Search for the cell housing the specified text and yield its (x, y) center coordinate. 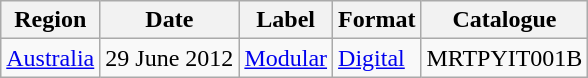
Australia (50, 58)
Catalogue (504, 20)
Date (170, 20)
MRTPYIT001B (504, 58)
Label (286, 20)
Format (377, 20)
Region (50, 20)
29 June 2012 (170, 58)
Digital (377, 58)
Modular (286, 58)
